Find where the given text appears and provide that cell's center as [x, y] coordinate. 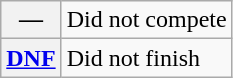
— [31, 20]
Did not compete [146, 20]
Did not finish [146, 58]
DNF [31, 58]
